Return (x, y) of the center of cell containing provided text 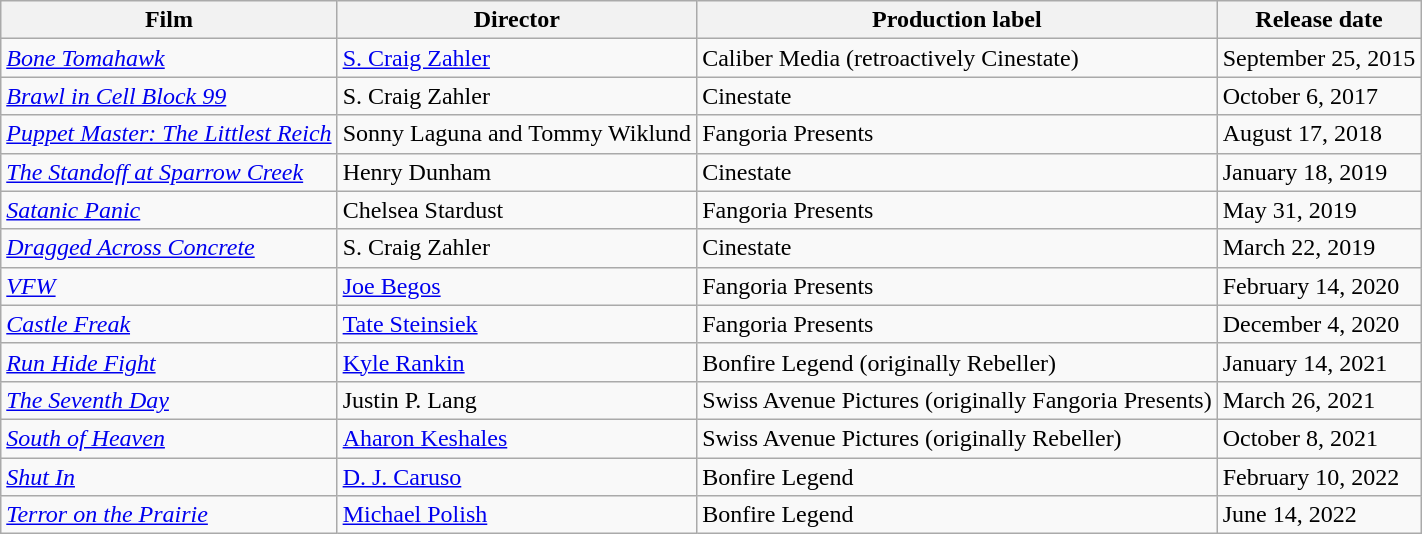
January 18, 2019 (1319, 172)
Puppet Master: The Littlest Reich (169, 134)
Kyle Rankin (517, 362)
Castle Freak (169, 324)
March 22, 2019 (1319, 248)
The Seventh Day (169, 400)
Shut In (169, 477)
October 8, 2021 (1319, 438)
The Standoff at Sparrow Creek (169, 172)
D. J. Caruso (517, 477)
Film (169, 20)
Caliber Media (retroactively Cinestate) (958, 58)
Bone Tomahawk (169, 58)
South of Heaven (169, 438)
Aharon Keshales (517, 438)
Joe Begos (517, 286)
Michael Polish (517, 515)
Henry Dunham (517, 172)
Release date (1319, 20)
February 10, 2022 (1319, 477)
Tate Steinsiek (517, 324)
VFW (169, 286)
Sonny Laguna and Tommy Wiklund (517, 134)
January 14, 2021 (1319, 362)
Swiss Avenue Pictures (originally Rebeller) (958, 438)
March 26, 2021 (1319, 400)
Chelsea Stardust (517, 210)
Dragged Across Concrete (169, 248)
Justin P. Lang (517, 400)
February 14, 2020 (1319, 286)
October 6, 2017 (1319, 96)
August 17, 2018 (1319, 134)
Run Hide Fight (169, 362)
Terror on the Prairie (169, 515)
December 4, 2020 (1319, 324)
Swiss Avenue Pictures (originally Fangoria Presents) (958, 400)
Director (517, 20)
Bonfire Legend (originally Rebeller) (958, 362)
September 25, 2015 (1319, 58)
June 14, 2022 (1319, 515)
Satanic Panic (169, 210)
Production label (958, 20)
Brawl in Cell Block 99 (169, 96)
May 31, 2019 (1319, 210)
